Detect which cell encompasses the target text, then output its (X, Y) center coordinate. 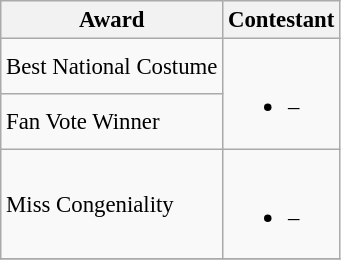
Miss Congeniality (112, 204)
Contestant (282, 20)
Best National Costume (112, 66)
Fan Vote Winner (112, 122)
Award (112, 20)
